Extract the [X, Y] coordinate from the center of the cell holding the provided text.  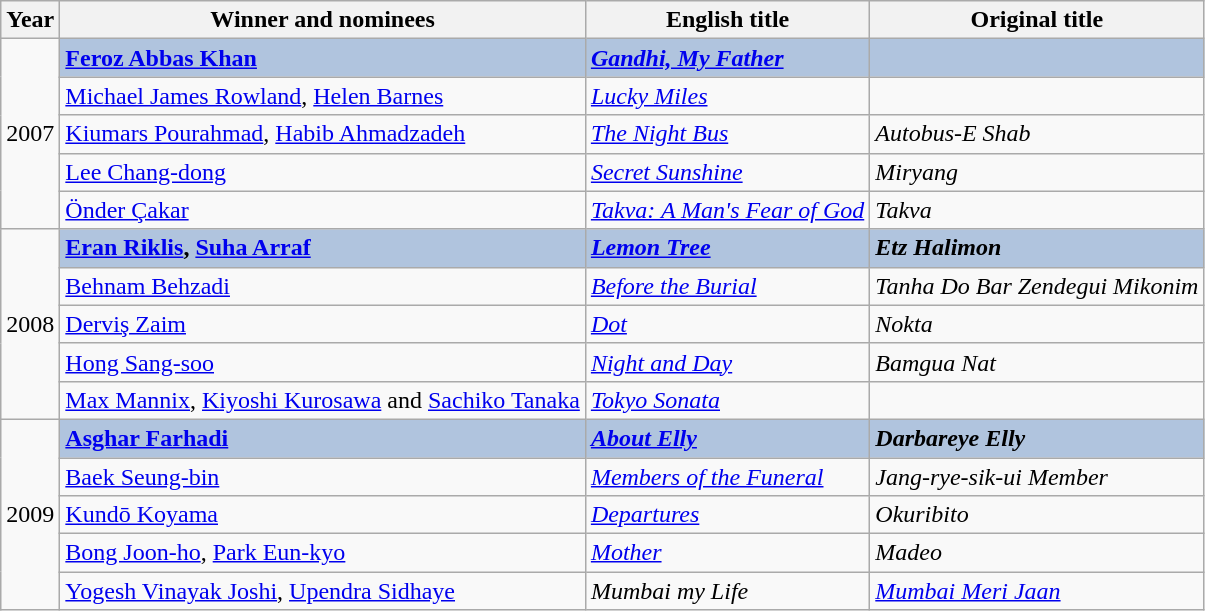
Winner and nominees [323, 20]
Mother [727, 553]
Etz Halimon [1037, 248]
Gandhi, My Father [727, 58]
Asghar Farhadi [323, 438]
Year [30, 20]
About Elly [727, 438]
English title [727, 20]
Yogesh Vinayak Joshi, Upendra Sidhaye [323, 591]
The Night Bus [727, 134]
Eran Riklis, Suha Arraf [323, 248]
Before the Burial [727, 286]
Feroz Abbas Khan [323, 58]
Autobus-E Shab [1037, 134]
Madeo [1037, 553]
Önder Çakar [323, 210]
Bong Joon-ho, Park Eun-kyo [323, 553]
2008 [30, 324]
Mumbai my Life [727, 591]
Max Mannix, Kiyoshi Kurosawa and Sachiko Tanaka [323, 400]
Mumbai Meri Jaan [1037, 591]
Okuribito [1037, 515]
Takva: A Man's Fear of God [727, 210]
Hong Sang-soo [323, 362]
Miryang [1037, 172]
Lucky Miles [727, 96]
Baek Seung-bin [323, 477]
Jang-rye-sik-ui Member [1037, 477]
Night and Day [727, 362]
Lemon Tree [727, 248]
Members of the Funeral [727, 477]
Tokyo Sonata [727, 400]
2009 [30, 514]
Lee Chang-dong [323, 172]
Tanha Do Bar Zendegui Mikonim [1037, 286]
Bamgua Nat [1037, 362]
Kiumars Pourahmad, Habib Ahmadzadeh [323, 134]
Secret Sunshine [727, 172]
Nokta [1037, 324]
Michael James Rowland, Helen Barnes [323, 96]
Original title [1037, 20]
2007 [30, 134]
Behnam Behzadi [323, 286]
Derviş Zaim [323, 324]
Departures [727, 515]
Darbareye Elly [1037, 438]
Takva [1037, 210]
Kundō Koyama [323, 515]
Dot [727, 324]
